Return the [X, Y] coordinate for the center point of the cell that contains the specified text.  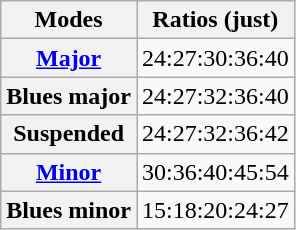
Suspended [69, 134]
24:27:30:36:40 [215, 58]
30:36:40:45:54 [215, 172]
24:27:32:36:40 [215, 96]
Minor [69, 172]
Blues major [69, 96]
24:27:32:36:42 [215, 134]
Blues minor [69, 210]
Major [69, 58]
Modes [69, 20]
Ratios (just) [215, 20]
15:18:20:24:27 [215, 210]
